Scan for the cell matching the given text and deliver its [x, y] coordinate at center. 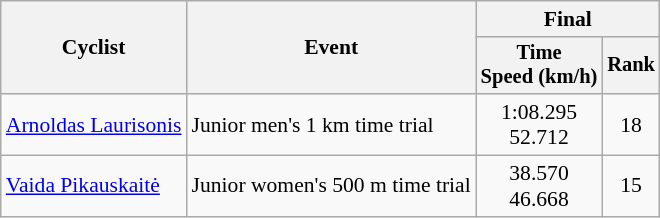
Arnoldas Laurisonis [94, 124]
Event [332, 48]
Junior men's 1 km time trial [332, 124]
Rank [631, 66]
38.57046.668 [540, 186]
1:08.29552.712 [540, 124]
15 [631, 186]
18 [631, 124]
Cyclist [94, 48]
Final [568, 19]
Junior women's 500 m time trial [332, 186]
Vaida Pikauskaitė [94, 186]
TimeSpeed (km/h) [540, 66]
